Return the [x, y] coordinate for the center point of the cell that contains the specified text.  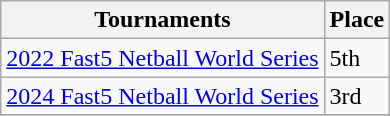
3rd [357, 96]
Tournaments [162, 20]
2024 Fast5 Netball World Series [162, 96]
2022 Fast5 Netball World Series [162, 58]
5th [357, 58]
Place [357, 20]
